Locate the cell with the specified text and output its (x, y) center coordinate. 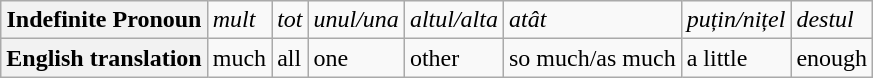
unul/una (356, 20)
tot (290, 20)
enough (832, 58)
English translation (104, 58)
mult (239, 20)
so much/as much (592, 58)
Indefinite Pronoun (104, 20)
atât (592, 20)
a little (736, 58)
much (239, 58)
altul/alta (454, 20)
all (290, 58)
puțin/nițel (736, 20)
destul (832, 20)
one (356, 58)
other (454, 58)
